Scan for the cell matching the given text and deliver its (x, y) coordinate at center. 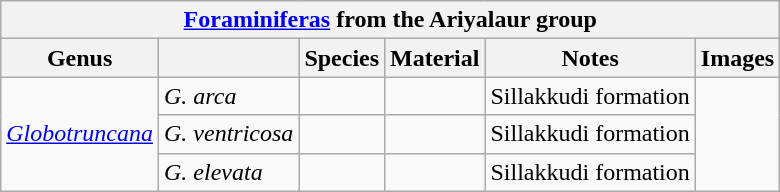
Species (342, 58)
G. arca (228, 96)
G. ventricosa (228, 134)
Notes (590, 58)
Globotruncana (80, 134)
Foraminiferas from the Ariyalaur group (390, 20)
Genus (80, 58)
G. elevata (228, 172)
Material (435, 58)
Images (737, 58)
